Search for the cell housing the specified text and yield its [X, Y] center coordinate. 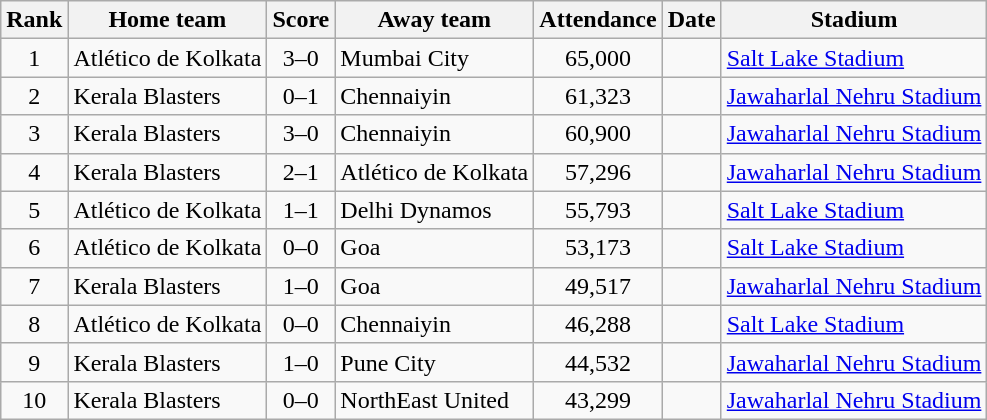
4 [34, 172]
61,323 [598, 96]
6 [34, 248]
5 [34, 210]
Date [692, 20]
NorthEast United [434, 400]
57,296 [598, 172]
55,793 [598, 210]
Home team [168, 20]
44,532 [598, 362]
Pune City [434, 362]
53,173 [598, 248]
3 [34, 134]
Rank [34, 20]
1–1 [301, 210]
46,288 [598, 324]
1 [34, 58]
Stadium [854, 20]
49,517 [598, 286]
10 [34, 400]
Score [301, 20]
Delhi Dynamos [434, 210]
43,299 [598, 400]
0–1 [301, 96]
60,900 [598, 134]
9 [34, 362]
2–1 [301, 172]
Attendance [598, 20]
7 [34, 286]
8 [34, 324]
2 [34, 96]
65,000 [598, 58]
Away team [434, 20]
Mumbai City [434, 58]
